Output the [x, y] coordinate of the center of the cell containing the given text.  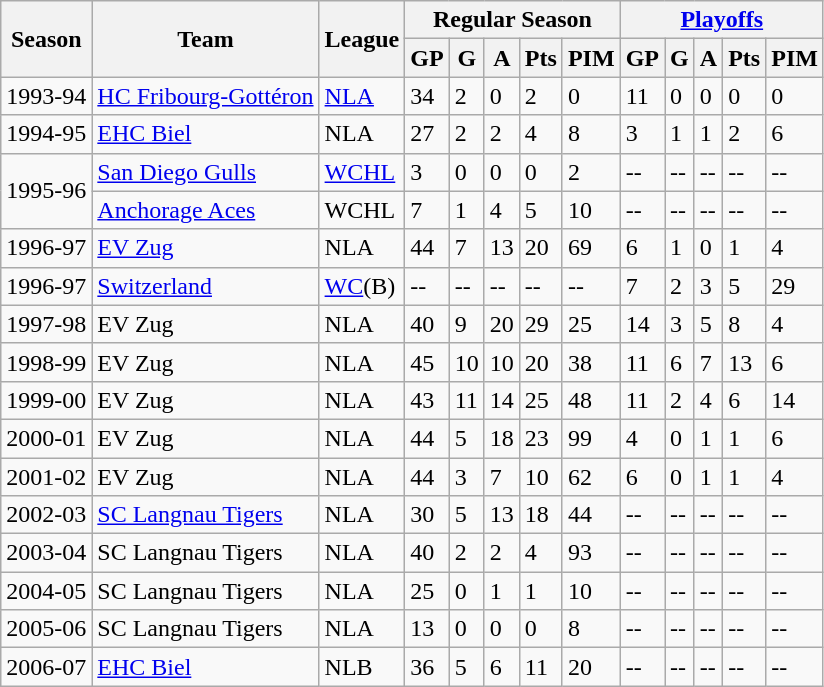
1994-95 [46, 134]
2000-01 [46, 438]
30 [427, 515]
23 [540, 438]
NLB [362, 667]
2004-05 [46, 591]
1998-99 [46, 362]
62 [591, 477]
1995-96 [46, 191]
2003-04 [46, 553]
34 [427, 96]
Switzerland [206, 286]
Team [206, 39]
San Diego Gulls [206, 172]
2005-06 [46, 629]
1997-98 [46, 324]
2002-03 [46, 515]
Anchorage Aces [206, 210]
HC Fribourg-Gottéron [206, 96]
45 [427, 362]
99 [591, 438]
League [362, 39]
Regular Season [512, 20]
36 [427, 667]
27 [427, 134]
38 [591, 362]
69 [591, 248]
93 [591, 553]
Season [46, 39]
1999-00 [46, 400]
WC(B) [362, 286]
9 [466, 324]
2006-07 [46, 667]
1993-94 [46, 96]
Playoffs [722, 20]
2001-02 [46, 477]
43 [427, 400]
48 [591, 400]
